Extract the [x, y] coordinate from the center of the cell holding the provided text.  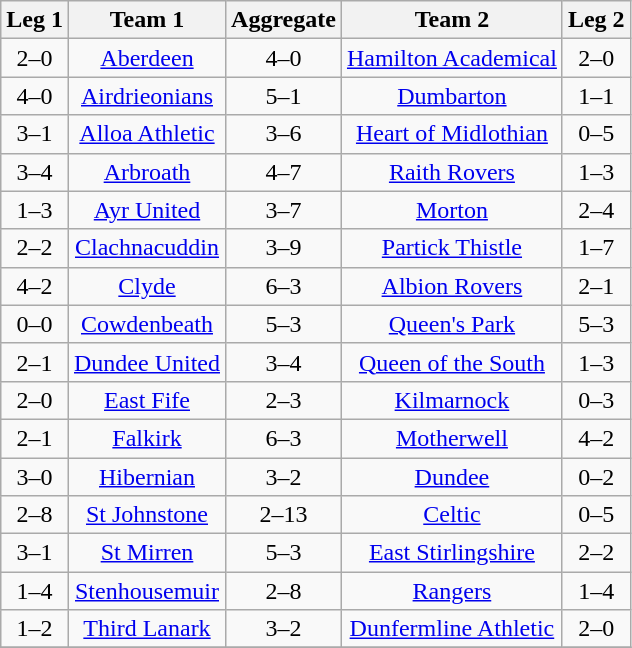
3–6 [284, 134]
Leg 1 [35, 20]
Dunfermline Athletic [452, 629]
5–1 [284, 96]
Team 2 [452, 20]
2–3 [284, 400]
Clachnacuddin [146, 248]
East Fife [146, 400]
Airdrieonians [146, 96]
Rangers [452, 591]
2–13 [284, 515]
0–0 [35, 324]
Ayr United [146, 210]
Kilmarnock [452, 400]
1–1 [596, 96]
Falkirk [146, 438]
Aberdeen [146, 58]
St Mirren [146, 553]
Dundee [452, 477]
Partick Thistle [452, 248]
Motherwell [452, 438]
Morton [452, 210]
Dumbarton [452, 96]
Celtic [452, 515]
Dundee United [146, 362]
2–4 [596, 210]
Clyde [146, 286]
St Johnstone [146, 515]
Hibernian [146, 477]
4–7 [284, 172]
Hamilton Academical [452, 58]
Queen of the South [452, 362]
Third Lanark [146, 629]
Stenhousemuir [146, 591]
Cowdenbeath [146, 324]
3–7 [284, 210]
Raith Rovers [452, 172]
Queen's Park [452, 324]
Albion Rovers [452, 286]
Alloa Athletic [146, 134]
3–9 [284, 248]
Heart of Midlothian [452, 134]
East Stirlingshire [452, 553]
Arbroath [146, 172]
0–3 [596, 400]
0–2 [596, 477]
3–0 [35, 477]
Leg 2 [596, 20]
1–2 [35, 629]
Aggregate [284, 20]
1–7 [596, 248]
Team 1 [146, 20]
